Return (X, Y) of the center of cell containing provided text 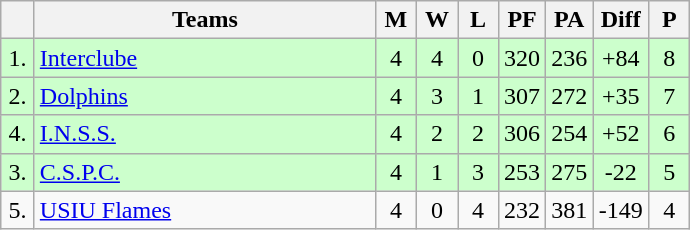
C.S.P.C. (204, 172)
PA (570, 20)
5 (670, 172)
4. (18, 134)
320 (522, 58)
8 (670, 58)
M (396, 20)
275 (570, 172)
W (436, 20)
Interclube (204, 58)
254 (570, 134)
5. (18, 210)
L (478, 20)
I.N.S.S. (204, 134)
1. (18, 58)
232 (522, 210)
-22 (621, 172)
3. (18, 172)
-149 (621, 210)
Diff (621, 20)
7 (670, 96)
+35 (621, 96)
236 (570, 58)
Dolphins (204, 96)
272 (570, 96)
307 (522, 96)
USIU Flames (204, 210)
+84 (621, 58)
6 (670, 134)
Teams (204, 20)
381 (570, 210)
P (670, 20)
306 (522, 134)
253 (522, 172)
2. (18, 96)
+52 (621, 134)
PF (522, 20)
